Identify which cell holds the provided text, then report its [X, Y] central coordinate. 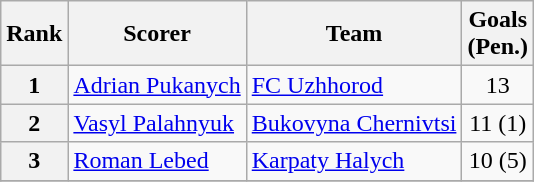
1 [34, 85]
Rank [34, 34]
11 (1) [498, 123]
FC Uzhhorod [354, 85]
3 [34, 161]
Vasyl Palahnyuk [157, 123]
Bukovyna Chernivtsi [354, 123]
2 [34, 123]
Roman Lebed [157, 161]
10 (5) [498, 161]
13 [498, 85]
Scorer [157, 34]
Team [354, 34]
Adrian Pukanych [157, 85]
Goals(Pen.) [498, 34]
Karpaty Halych [354, 161]
